Return the (x, y) coordinate for the center point of the cell that contains the specified text.  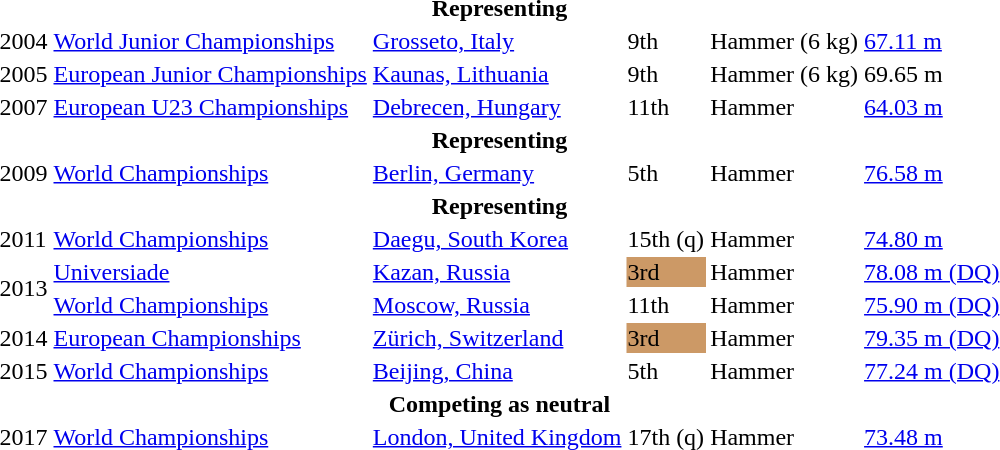
European Junior Championships (210, 74)
Berlin, Germany (497, 173)
15th (q) (666, 239)
Moscow, Russia (497, 305)
Beijing, China (497, 371)
European U23 Championships (210, 107)
Zürich, Switzerland (497, 338)
European Championships (210, 338)
Grosseto, Italy (497, 41)
Debrecen, Hungary (497, 107)
Kaunas, Lithuania (497, 74)
World Junior Championships (210, 41)
Daegu, South Korea (497, 239)
Universiade (210, 272)
Kazan, Russia (497, 272)
